Output the [x, y] coordinate of the center of the cell containing the given text.  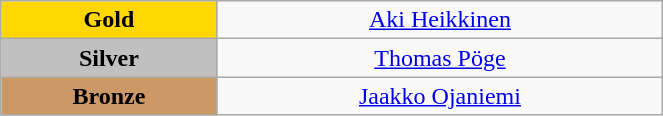
Jaakko Ojaniemi [440, 96]
Thomas Pöge [440, 58]
Bronze [109, 96]
Gold [109, 20]
Silver [109, 58]
Aki Heikkinen [440, 20]
